Capture the cell that displays the provided text and extract its (X, Y) central coordinate. 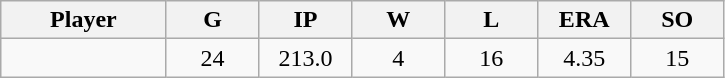
4 (398, 58)
G (212, 20)
IP (306, 20)
15 (678, 58)
W (398, 20)
213.0 (306, 58)
16 (492, 58)
24 (212, 58)
ERA (584, 20)
L (492, 20)
Player (84, 20)
SO (678, 20)
4.35 (584, 58)
